Determine the (X, Y) coordinate at the center of the cell enclosing the given text.  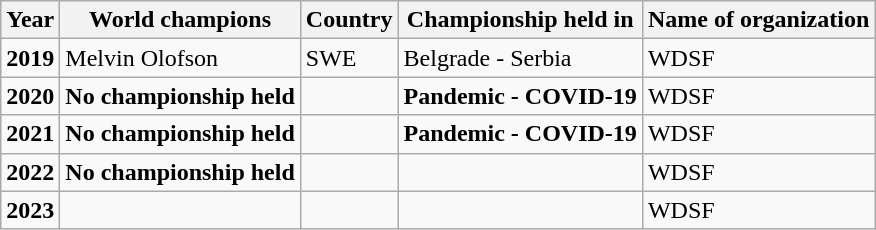
Championship held in (520, 20)
Melvin Olofson (180, 58)
2022 (30, 172)
Year (30, 20)
SWE (349, 58)
2019 (30, 58)
2021 (30, 134)
Name of organization (758, 20)
Country (349, 20)
2023 (30, 210)
World champions (180, 20)
2020 (30, 96)
Belgrade - Serbia (520, 58)
